Output the [x, y] coordinate of the center of the cell containing the given text.  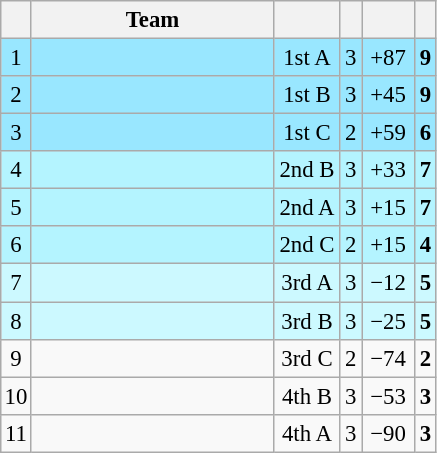
2nd A [307, 208]
−12 [388, 283]
+33 [388, 170]
3rd C [307, 358]
1 [16, 58]
3rd A [307, 283]
+59 [388, 133]
2nd C [307, 245]
−53 [388, 396]
3rd B [307, 321]
−90 [388, 433]
+87 [388, 58]
−25 [388, 321]
Team [152, 20]
1st B [307, 95]
2nd B [307, 170]
1st C [307, 133]
1st A [307, 58]
8 [16, 321]
+45 [388, 95]
4th A [307, 433]
11 [16, 433]
4th B [307, 396]
−74 [388, 358]
10 [16, 396]
